For the text-containing cell, return its midpoint in (x, y) coordinate format. 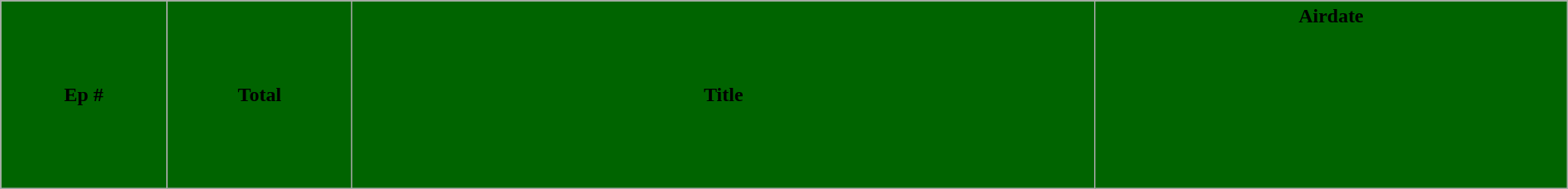
Airdate (1331, 94)
Ep # (84, 94)
Total (260, 94)
Title (724, 94)
